Detect which cell encompasses the target text, then output its (x, y) center coordinate. 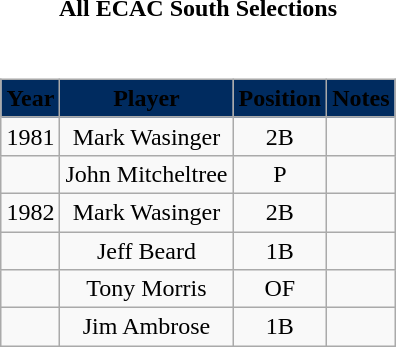
Year (30, 98)
1981 (30, 136)
Tony Morris (146, 289)
P (280, 174)
Notes (361, 98)
1982 (30, 212)
Player (146, 98)
Position (280, 98)
OF (280, 289)
John Mitcheltree (146, 174)
Jim Ambrose (146, 327)
Jeff Beard (146, 251)
